Return [x, y] of the center of cell containing provided text 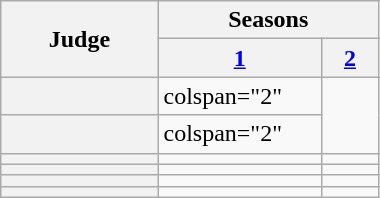
Seasons [268, 20]
1 [240, 58]
2 [350, 58]
Judge [80, 39]
